Detect which cell encompasses the target text, then output its [X, Y] center coordinate. 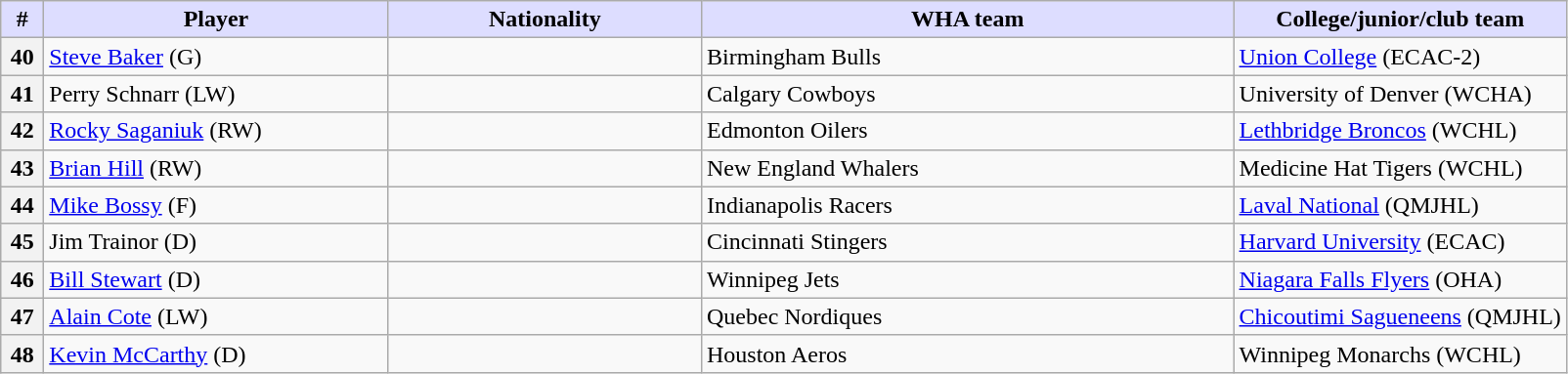
48 [22, 353]
Brian Hill (RW) [216, 168]
47 [22, 316]
Jim Trainor (D) [216, 242]
WHA team [968, 20]
College/junior/club team [1400, 20]
45 [22, 242]
Nationality [544, 20]
Laval National (QMJHL) [1400, 205]
Bill Stewart (D) [216, 279]
Edmonton Oilers [968, 131]
44 [22, 205]
43 [22, 168]
Birmingham Bulls [968, 57]
Lethbridge Broncos (WCHL) [1400, 131]
Harvard University (ECAC) [1400, 242]
40 [22, 57]
Houston Aeros [968, 353]
46 [22, 279]
Winnipeg Monarchs (WCHL) [1400, 353]
42 [22, 131]
Mike Bossy (F) [216, 205]
Niagara Falls Flyers (OHA) [1400, 279]
Steve Baker (G) [216, 57]
Quebec Nordiques [968, 316]
Alain Cote (LW) [216, 316]
Cincinnati Stingers [968, 242]
41 [22, 94]
Perry Schnarr (LW) [216, 94]
University of Denver (WCHA) [1400, 94]
Indianapolis Racers [968, 205]
Rocky Saganiuk (RW) [216, 131]
# [22, 20]
Winnipeg Jets [968, 279]
Calgary Cowboys [968, 94]
New England Whalers [968, 168]
Kevin McCarthy (D) [216, 353]
Medicine Hat Tigers (WCHL) [1400, 168]
Union College (ECAC-2) [1400, 57]
Chicoutimi Sagueneens (QMJHL) [1400, 316]
Player [216, 20]
